Scan for the cell matching the given text and deliver its (X, Y) coordinate at center. 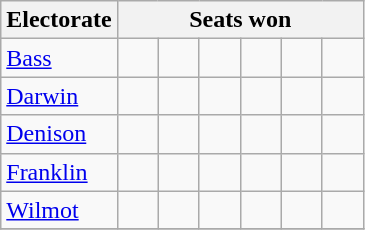
Darwin (59, 96)
Denison (59, 134)
Bass (59, 58)
Electorate (59, 20)
Wilmot (59, 210)
Seats won (240, 20)
Franklin (59, 172)
